Locate the cell with the specified text and output its [X, Y] center coordinate. 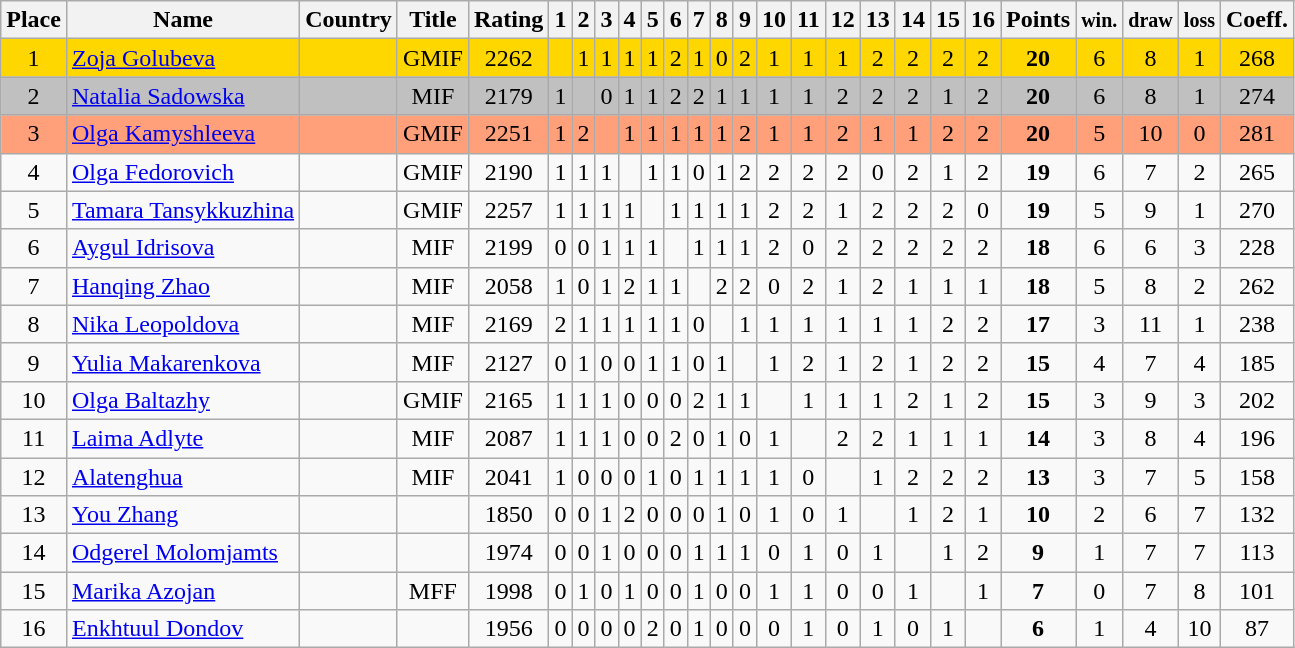
202 [1256, 400]
Nika Leopoldova [182, 324]
113 [1256, 553]
262 [1256, 286]
2190 [508, 172]
Coeff. [1256, 20]
loss [1199, 20]
158 [1256, 477]
268 [1256, 58]
1998 [508, 591]
87 [1256, 629]
Odgerel Molomjamts [182, 553]
2257 [508, 210]
1850 [508, 515]
Alatenghua [182, 477]
2058 [508, 286]
2199 [508, 248]
1956 [508, 629]
2179 [508, 96]
MFF [432, 591]
2087 [508, 438]
Place [34, 20]
You Zhang [182, 515]
Aygul Idrisova [182, 248]
Rating [508, 20]
Marika Azojan [182, 591]
Tamara Tansykkuzhina [182, 210]
228 [1256, 248]
17 [1038, 324]
2127 [508, 362]
Laima Adlyte [182, 438]
265 [1256, 172]
274 [1256, 96]
2262 [508, 58]
132 [1256, 515]
Natalia Sadowska [182, 96]
281 [1256, 134]
2165 [508, 400]
Name [182, 20]
2251 [508, 134]
Enkhtuul Dondov [182, 629]
Title [432, 20]
Olga Baltazhy [182, 400]
2041 [508, 477]
Yulia Makarenkova [182, 362]
238 [1256, 324]
Hanqing Zhao [182, 286]
Zoja Golubeva [182, 58]
2169 [508, 324]
Points [1038, 20]
Olga Fedorovich [182, 172]
1974 [508, 553]
101 [1256, 591]
win. [1100, 20]
270 [1256, 210]
draw [1151, 20]
Country [349, 20]
196 [1256, 438]
Olga Kamyshleeva [182, 134]
185 [1256, 362]
